Determine the (x, y) coordinate at the center of the cell enclosing the given text.  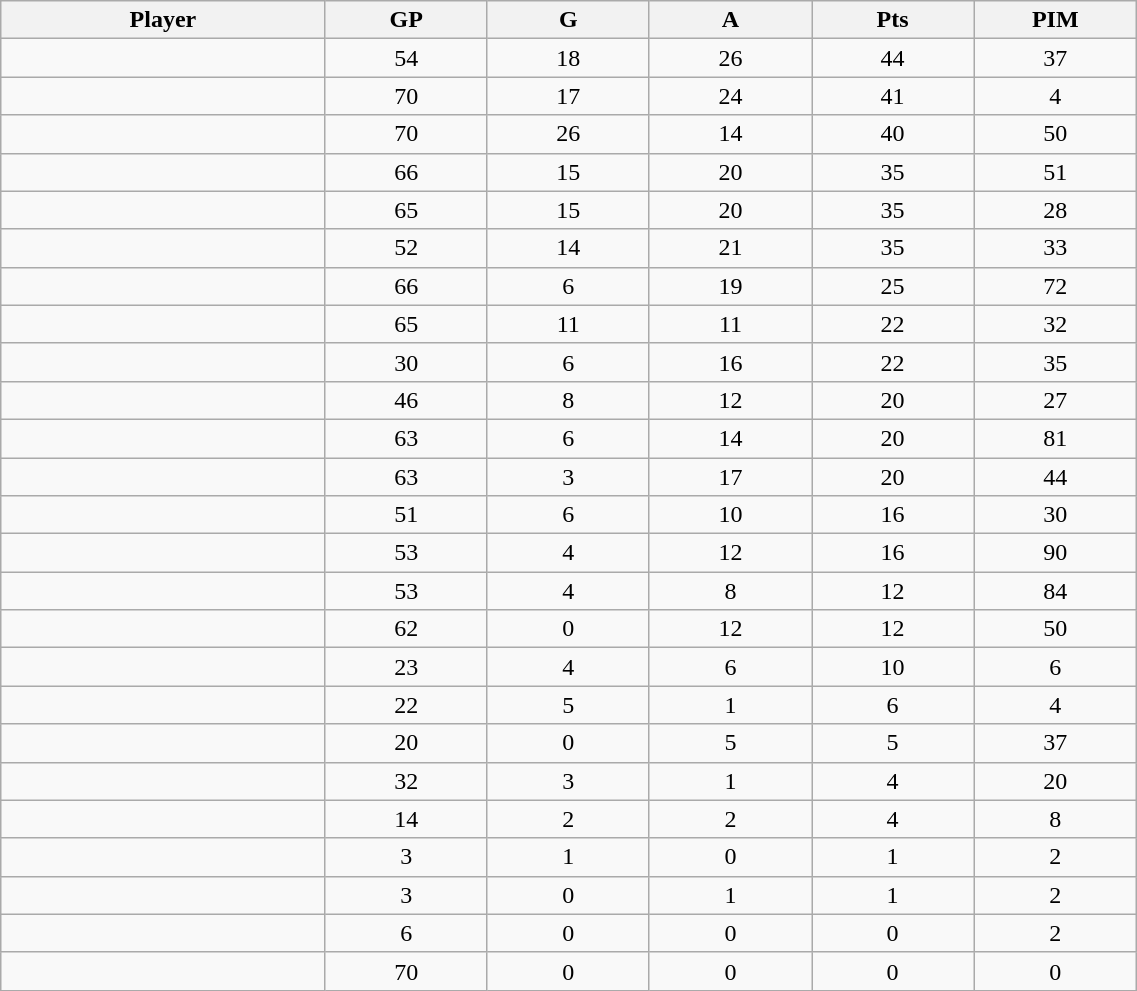
33 (1056, 248)
54 (406, 58)
40 (893, 134)
81 (1056, 438)
Player (163, 20)
62 (406, 629)
PIM (1056, 20)
GP (406, 20)
28 (1056, 210)
72 (1056, 286)
90 (1056, 553)
Pts (893, 20)
21 (730, 248)
A (730, 20)
27 (1056, 400)
G (568, 20)
52 (406, 248)
18 (568, 58)
19 (730, 286)
46 (406, 400)
23 (406, 667)
41 (893, 96)
24 (730, 96)
25 (893, 286)
84 (1056, 591)
